Detect which cell encompasses the target text, then output its (x, y) center coordinate. 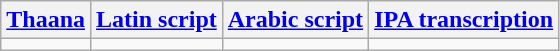
Thaana (46, 20)
Latin script (157, 20)
Arabic script (295, 20)
IPA transcription (464, 20)
